Pinpoint the cell where the given text exists, returning its [x, y] midpoint coordinate. 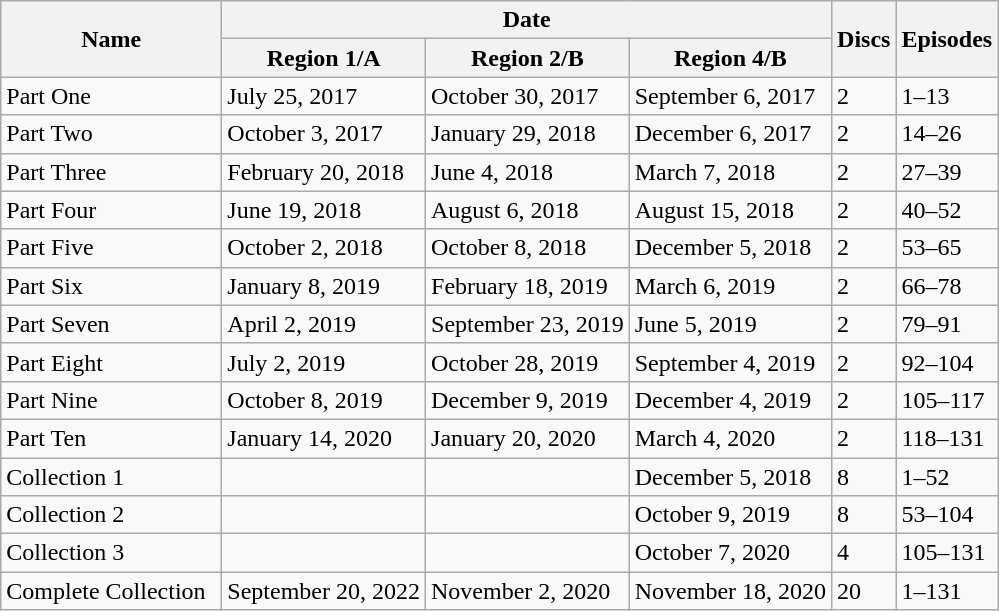
October 2, 2018 [324, 248]
December 9, 2019 [528, 400]
66–78 [947, 286]
53–65 [947, 248]
January 14, 2020 [324, 438]
Date [527, 20]
1–131 [947, 591]
September 20, 2022 [324, 591]
January 8, 2019 [324, 286]
July 2, 2019 [324, 362]
105–117 [947, 400]
Collection 3 [112, 553]
Region 4/B [730, 58]
October 7, 2020 [730, 553]
December 4, 2019 [730, 400]
40–52 [947, 210]
June 5, 2019 [730, 324]
53–104 [947, 515]
September 23, 2019 [528, 324]
Region 1/A [324, 58]
October 3, 2017 [324, 134]
October 8, 2018 [528, 248]
Collection 2 [112, 515]
November 2, 2020 [528, 591]
Region 2/B [528, 58]
December 6, 2017 [730, 134]
Part Eight [112, 362]
January 29, 2018 [528, 134]
Part Three [112, 172]
Part Five [112, 248]
June 19, 2018 [324, 210]
92–104 [947, 362]
March 7, 2018 [730, 172]
September 6, 2017 [730, 96]
Part Six [112, 286]
Part Ten [112, 438]
August 6, 2018 [528, 210]
Episodes [947, 39]
4 [864, 553]
1–52 [947, 477]
February 18, 2019 [528, 286]
Name [112, 39]
October 8, 2019 [324, 400]
105–131 [947, 553]
14–26 [947, 134]
1–13 [947, 96]
June 4, 2018 [528, 172]
August 15, 2018 [730, 210]
October 9, 2019 [730, 515]
March 4, 2020 [730, 438]
Part One [112, 96]
Part Nine [112, 400]
February 20, 2018 [324, 172]
November 18, 2020 [730, 591]
118–131 [947, 438]
79–91 [947, 324]
27–39 [947, 172]
Part Seven [112, 324]
Part Four [112, 210]
October 30, 2017 [528, 96]
July 25, 2017 [324, 96]
January 20, 2020 [528, 438]
September 4, 2019 [730, 362]
Complete Collection [112, 591]
20 [864, 591]
October 28, 2019 [528, 362]
Collection 1 [112, 477]
Part Two [112, 134]
March 6, 2019 [730, 286]
April 2, 2019 [324, 324]
Discs [864, 39]
